Find where the given text appears and provide that cell's center as [x, y] coordinate. 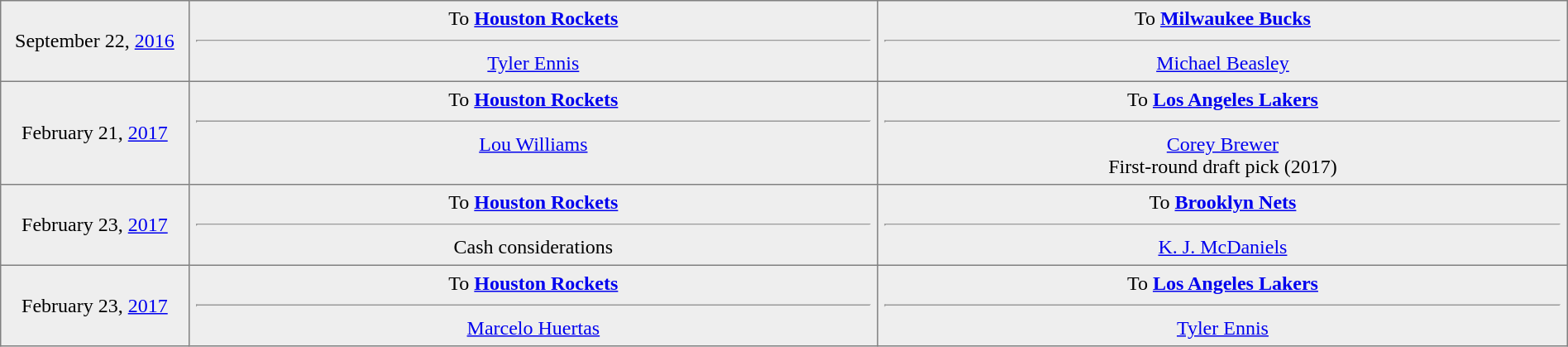
To Houston RocketsCash considerations [533, 225]
February 21, 2017 [94, 133]
To Houston RocketsTyler Ennis [533, 41]
September 22, 2016 [94, 41]
To Houston RocketsMarcelo Huertas [533, 306]
To Los Angeles LakersCorey BrewerFirst-round draft pick (2017) [1223, 133]
To Brooklyn NetsK. J. McDaniels [1223, 225]
To Milwaukee BucksMichael Beasley [1223, 41]
To Los Angeles LakersTyler Ennis [1223, 306]
To Houston RocketsLou Williams [533, 133]
